Determine the (X, Y) coordinate at the center of the cell enclosing the given text.  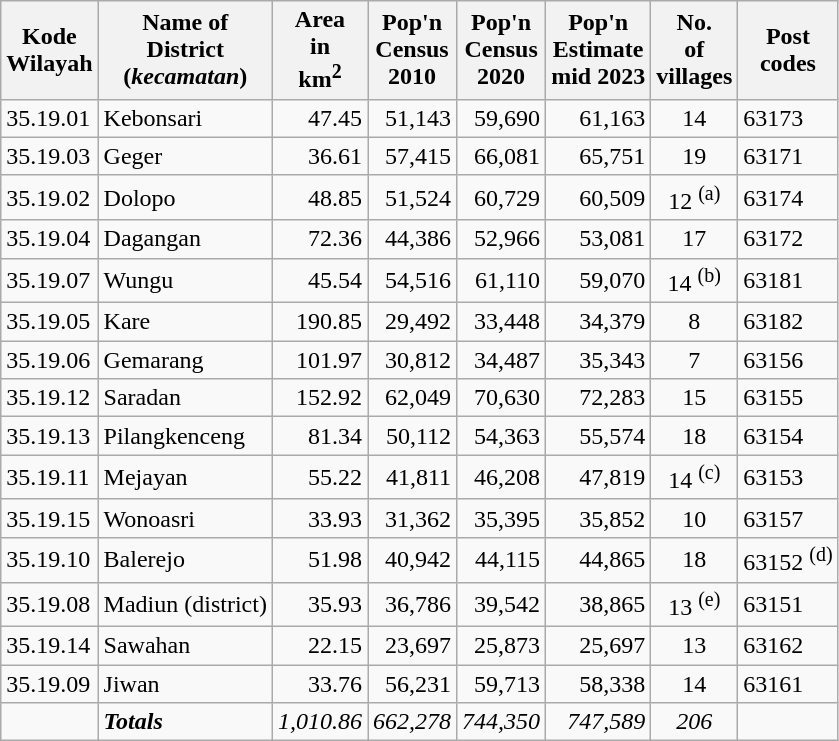
48.85 (320, 198)
35,343 (598, 360)
152.92 (320, 398)
23,697 (412, 646)
206 (694, 722)
7 (694, 360)
35.19.02 (50, 198)
54,363 (502, 436)
51.98 (320, 560)
50,112 (412, 436)
Balerejo (185, 560)
No.ofvillages (694, 50)
63182 (788, 322)
36.61 (320, 156)
51,143 (412, 118)
Jiwan (185, 684)
13 (e) (694, 604)
19 (694, 156)
Postcodes (788, 50)
63157 (788, 518)
66,081 (502, 156)
33,448 (502, 322)
40,942 (412, 560)
Pop'nCensus2020 (502, 50)
14 (b) (694, 280)
52,966 (502, 239)
63152 (d) (788, 560)
62,049 (412, 398)
63171 (788, 156)
54,516 (412, 280)
34,379 (598, 322)
63151 (788, 604)
34,487 (502, 360)
35.19.06 (50, 360)
81.34 (320, 436)
Pop'nEstimatemid 2023 (598, 50)
22.15 (320, 646)
30,812 (412, 360)
Mejayan (185, 478)
Kare (185, 322)
59,690 (502, 118)
Totals (185, 722)
29,492 (412, 322)
14 (c) (694, 478)
58,338 (598, 684)
55,574 (598, 436)
63174 (788, 198)
1,010.86 (320, 722)
35.19.15 (50, 518)
51,524 (412, 198)
45.54 (320, 280)
60,729 (502, 198)
63153 (788, 478)
63156 (788, 360)
35.19.09 (50, 684)
63181 (788, 280)
17 (694, 239)
190.85 (320, 322)
Geger (185, 156)
Dagangan (185, 239)
35.19.01 (50, 118)
Pilangkenceng (185, 436)
63162 (788, 646)
35.19.05 (50, 322)
46,208 (502, 478)
25,697 (598, 646)
59,070 (598, 280)
63155 (788, 398)
35.19.12 (50, 398)
63161 (788, 684)
63173 (788, 118)
61,163 (598, 118)
72,283 (598, 398)
63172 (788, 239)
10 (694, 518)
101.97 (320, 360)
38,865 (598, 604)
Kebonsari (185, 118)
31,362 (412, 518)
Madiun (district) (185, 604)
65,751 (598, 156)
55.22 (320, 478)
35,395 (502, 518)
60,509 (598, 198)
35.19.11 (50, 478)
Saradan (185, 398)
44,115 (502, 560)
59,713 (502, 684)
662,278 (412, 722)
12 (a) (694, 198)
15 (694, 398)
Name ofDistrict(kecamatan) (185, 50)
36,786 (412, 604)
8 (694, 322)
53,081 (598, 239)
44,386 (412, 239)
35.19.04 (50, 239)
13 (694, 646)
44,865 (598, 560)
39,542 (502, 604)
35.19.07 (50, 280)
Pop'nCensus2010 (412, 50)
Kode Wilayah (50, 50)
35.93 (320, 604)
41,811 (412, 478)
47.45 (320, 118)
35.19.13 (50, 436)
70,630 (502, 398)
Wonoasri (185, 518)
35.19.08 (50, 604)
63154 (788, 436)
57,415 (412, 156)
35.19.14 (50, 646)
33.76 (320, 684)
744,350 (502, 722)
47,819 (598, 478)
35.19.10 (50, 560)
Gemarang (185, 360)
35.19.03 (50, 156)
747,589 (598, 722)
33.93 (320, 518)
61,110 (502, 280)
25,873 (502, 646)
Dolopo (185, 198)
Wungu (185, 280)
72.36 (320, 239)
Area in km2 (320, 50)
Sawahan (185, 646)
35,852 (598, 518)
56,231 (412, 684)
